Pinpoint the cell where the given text exists, returning its (X, Y) midpoint coordinate. 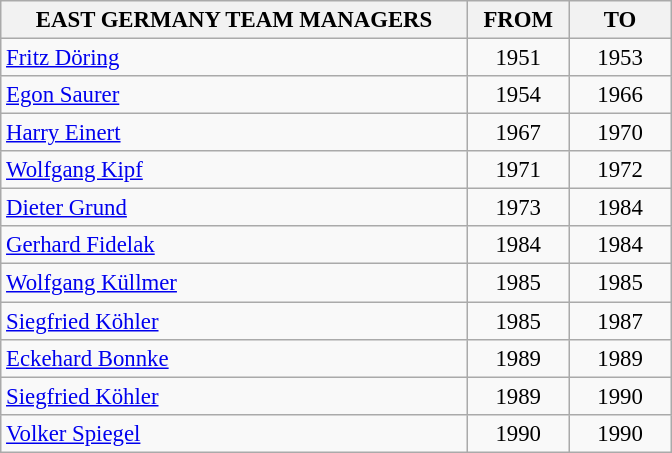
Dieter Grund (234, 208)
Gerhard Fidelak (234, 245)
1953 (620, 58)
1951 (518, 58)
Wolfgang Küllmer (234, 283)
1987 (620, 321)
1967 (518, 133)
EAST GERMANY TEAM MANAGERS (234, 20)
1973 (518, 208)
Volker Spiegel (234, 433)
1971 (518, 170)
Eckehard Bonnke (234, 358)
TO (620, 20)
Fritz Döring (234, 58)
1966 (620, 95)
FROM (518, 20)
1970 (620, 133)
Harry Einert (234, 133)
1954 (518, 95)
Egon Saurer (234, 95)
Wolfgang Kipf (234, 170)
1972 (620, 170)
